Find where the given text appears and provide that cell's center as [X, Y] coordinate. 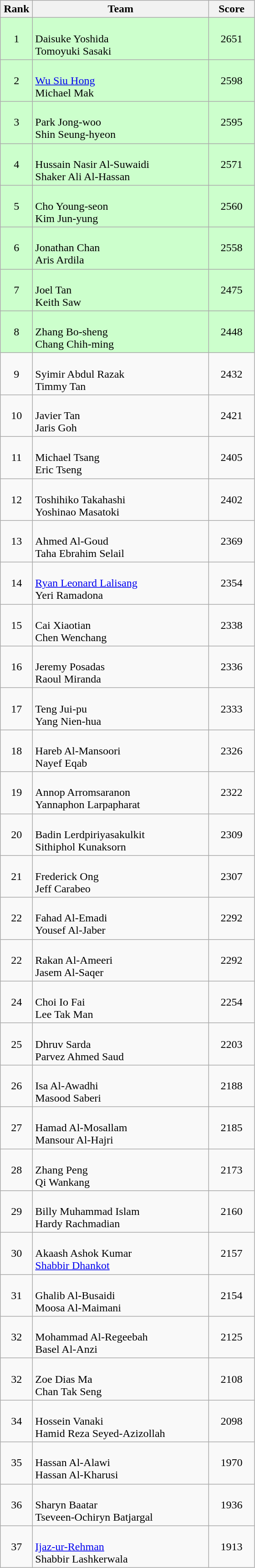
3 [16, 122]
2254 [231, 1002]
36 [16, 1505]
16 [16, 667]
2560 [231, 206]
2322 [231, 793]
Rank [16, 9]
11 [16, 457]
28 [16, 1169]
2354 [231, 583]
Ahmed Al-GoudTaha Ebrahim Selail [121, 541]
25 [16, 1044]
12 [16, 500]
2108 [231, 1379]
8 [16, 332]
Akaash Ashok KumarShabbir Dhankot [121, 1254]
24 [16, 1002]
1 [16, 39]
29 [16, 1212]
34 [16, 1421]
Syimir Abdul RazakTimmy Tan [121, 374]
2336 [231, 667]
Javier TanJaris Goh [121, 415]
2333 [231, 709]
Joel TanKeith Saw [121, 290]
Zhang PengQi Wankang [121, 1169]
7 [16, 290]
4 [16, 164]
2185 [231, 1128]
Dhruv SardaParvez Ahmed Saud [121, 1044]
Frederick OngJeff Carabeo [121, 876]
2154 [231, 1295]
2448 [231, 332]
2157 [231, 1254]
Choi Io FaiLee Tak Man [121, 1002]
Teng Jui-puYang Nien-hua [121, 709]
2369 [231, 541]
13 [16, 541]
27 [16, 1128]
Hossein VanakiHamid Reza Seyed-Azizollah [121, 1421]
Billy Muhammad IslamHardy Rachmadian [121, 1212]
Daisuke YoshidaTomoyuki Sasaki [121, 39]
2188 [231, 1086]
Hamad Al-MosallamMansour Al-Hajri [121, 1128]
Wu Siu HongMichael Mak [121, 81]
Hassan Al-AlawiHassan Al-Kharusi [121, 1463]
2326 [231, 751]
2405 [231, 457]
Hareb Al-MansooriNayef Eqab [121, 751]
Fahad Al-EmadiYousef Al-Jaber [121, 918]
30 [16, 1254]
2402 [231, 500]
Michael TsangEric Tseng [121, 457]
2125 [231, 1337]
9 [16, 374]
Cho Young-seonKim Jun-yung [121, 206]
2 [16, 81]
26 [16, 1086]
Badin LerdpiriyasakulkitSithiphol Kunaksorn [121, 835]
Zoe Dias MaChan Tak Seng [121, 1379]
2475 [231, 290]
Team [121, 9]
2558 [231, 248]
1936 [231, 1505]
Ghalib Al-BusaidiMoosa Al-Maimani [121, 1295]
19 [16, 793]
Score [231, 9]
Ryan Leonard LalisangYeri Ramadona [121, 583]
21 [16, 876]
2098 [231, 1421]
Jeremy PosadasRaoul Miranda [121, 667]
31 [16, 1295]
15 [16, 625]
2421 [231, 415]
Park Jong-wooShin Seung-hyeon [121, 122]
2203 [231, 1044]
2309 [231, 835]
17 [16, 709]
Zhang Bo-shengChang Chih-ming [121, 332]
Sharyn BaatarTseveen-Ochiryn Batjargal [121, 1505]
2651 [231, 39]
10 [16, 415]
Toshihiko TakahashiYoshinao Masatoki [121, 500]
5 [16, 206]
2432 [231, 374]
2598 [231, 81]
2338 [231, 625]
Rakan Al-AmeeriJasem Al-Saqer [121, 960]
Jonathan ChanAris Ardila [121, 248]
Hussain Nasir Al-SuwaidiShaker Ali Al-Hassan [121, 164]
1913 [231, 1547]
20 [16, 835]
2571 [231, 164]
Ijaz-ur-RehmanShabbir Lashkerwala [121, 1547]
Isa Al-AwadhiMasood Saberi [121, 1086]
2595 [231, 122]
14 [16, 583]
2307 [231, 876]
Cai XiaotianChen Wenchang [121, 625]
2160 [231, 1212]
35 [16, 1463]
Mohammad Al-RegeebahBasel Al-Anzi [121, 1337]
6 [16, 248]
1970 [231, 1463]
18 [16, 751]
37 [16, 1547]
Annop ArromsaranonYannaphon Larpapharat [121, 793]
2173 [231, 1169]
